Detect which cell encompasses the target text, then output its [X, Y] center coordinate. 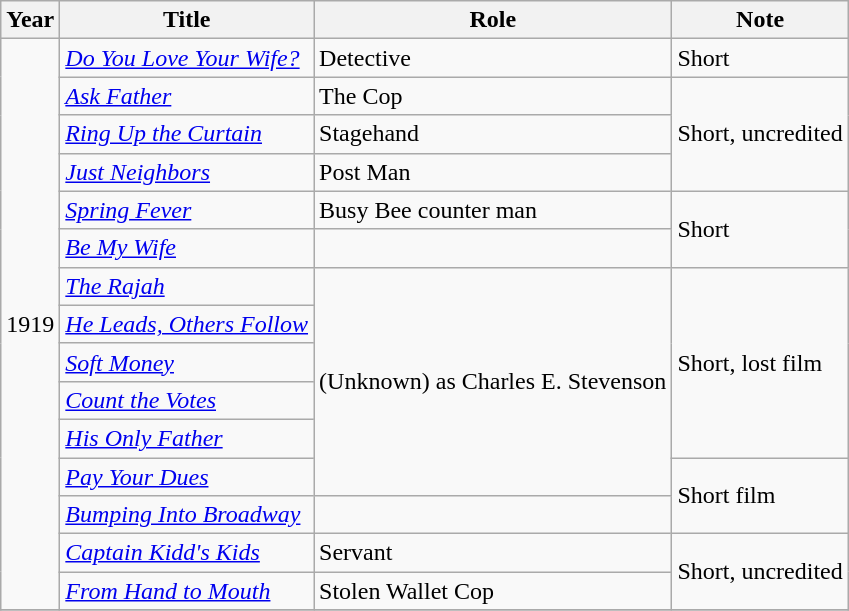
Count the Votes [187, 400]
Short, lost film [760, 362]
Ring Up the Curtain [187, 134]
Pay Your Dues [187, 477]
Post Man [493, 172]
Year [30, 20]
Short film [760, 496]
Note [760, 20]
Just Neighbors [187, 172]
1919 [30, 324]
Be My Wife [187, 248]
Busy Bee counter man [493, 210]
Stagehand [493, 134]
Stolen Wallet Cop [493, 591]
The Cop [493, 96]
Title [187, 20]
Ask Father [187, 96]
Spring Fever [187, 210]
Captain Kidd's Kids [187, 553]
Role [493, 20]
From Hand to Mouth [187, 591]
Servant [493, 553]
He Leads, Others Follow [187, 324]
Soft Money [187, 362]
Do You Love Your Wife? [187, 58]
The Rajah [187, 286]
His Only Father [187, 438]
Bumping Into Broadway [187, 515]
(Unknown) as Charles E. Stevenson [493, 381]
Detective [493, 58]
